Return the [x, y] coordinate for the center point of the cell that contains the specified text.  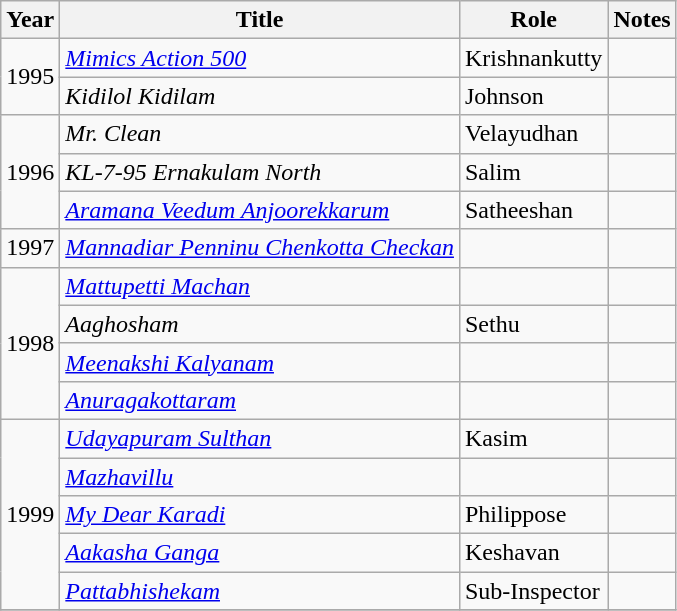
Sub-Inspector [533, 591]
Sethu [533, 324]
Pattabhishekam [260, 591]
Anuragakottaram [260, 400]
Udayapuram Sulthan [260, 438]
Aakasha Ganga [260, 553]
Aaghosham [260, 324]
Mattupetti Machan [260, 286]
Mimics Action 500 [260, 58]
1995 [30, 77]
Role [533, 20]
KL-7-95 Ernakulam North [260, 172]
Salim [533, 172]
Philippose [533, 515]
Mr. Clean [260, 134]
My Dear Karadi [260, 515]
Velayudhan [533, 134]
Title [260, 20]
1997 [30, 248]
1998 [30, 343]
Meenakshi Kalyanam [260, 362]
Johnson [533, 96]
Satheeshan [533, 210]
Mazhavillu [260, 477]
1996 [30, 172]
Year [30, 20]
Krishnankutty [533, 58]
Aramana Veedum Anjoorekkarum [260, 210]
Keshavan [533, 553]
1999 [30, 514]
Kasim [533, 438]
Notes [642, 20]
Mannadiar Penninu Chenkotta Checkan [260, 248]
Kidilol Kidilam [260, 96]
